Scan for the cell matching the given text and deliver its (X, Y) coordinate at center. 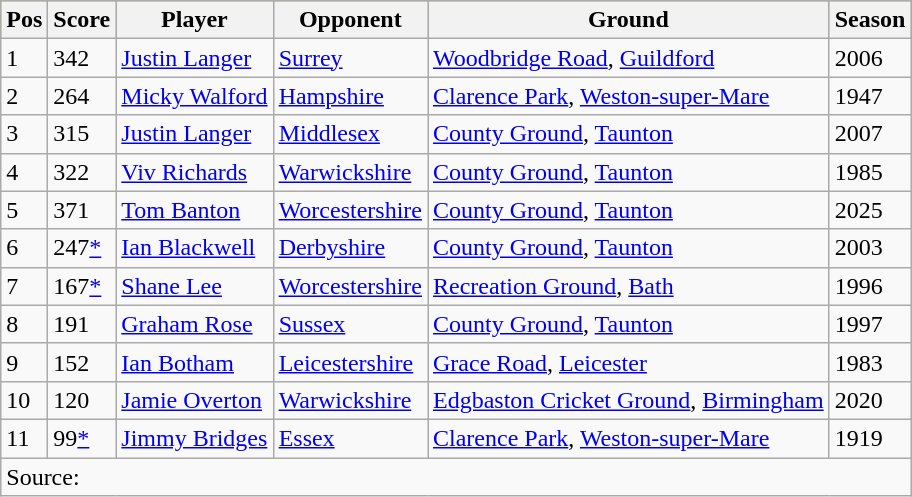
Surrey (350, 58)
Jimmy Bridges (194, 438)
Ground (629, 20)
Leicestershire (350, 362)
191 (82, 324)
Recreation Ground, Bath (629, 286)
Viv Richards (194, 172)
120 (82, 400)
4 (24, 172)
Derbyshire (350, 248)
Ian Botham (194, 362)
Tom Banton (194, 210)
Edgbaston Cricket Ground, Birmingham (629, 400)
Middlesex (350, 134)
167* (82, 286)
2003 (870, 248)
10 (24, 400)
9 (24, 362)
2007 (870, 134)
247* (82, 248)
Score (82, 20)
1983 (870, 362)
1 (24, 58)
342 (82, 58)
11 (24, 438)
Micky Walford (194, 96)
1947 (870, 96)
1919 (870, 438)
7 (24, 286)
152 (82, 362)
315 (82, 134)
3 (24, 134)
Grace Road, Leicester (629, 362)
Opponent (350, 20)
6 (24, 248)
Essex (350, 438)
1985 (870, 172)
Sussex (350, 324)
2 (24, 96)
Source: (456, 477)
Pos (24, 20)
Shane Lee (194, 286)
322 (82, 172)
2025 (870, 210)
264 (82, 96)
2020 (870, 400)
Season (870, 20)
8 (24, 324)
Graham Rose (194, 324)
1996 (870, 286)
2006 (870, 58)
Hampshire (350, 96)
371 (82, 210)
Ian Blackwell (194, 248)
Woodbridge Road, Guildford (629, 58)
99* (82, 438)
1997 (870, 324)
Player (194, 20)
5 (24, 210)
Jamie Overton (194, 400)
